Capture the cell that displays the provided text and extract its [X, Y] central coordinate. 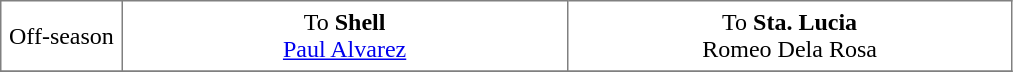
To Sta. LuciaRomeo Dela Rosa [790, 36]
To ShellPaul Alvarez [344, 36]
Off-season [62, 36]
